Extract the [X, Y] coordinate from the center of the cell holding the provided text.  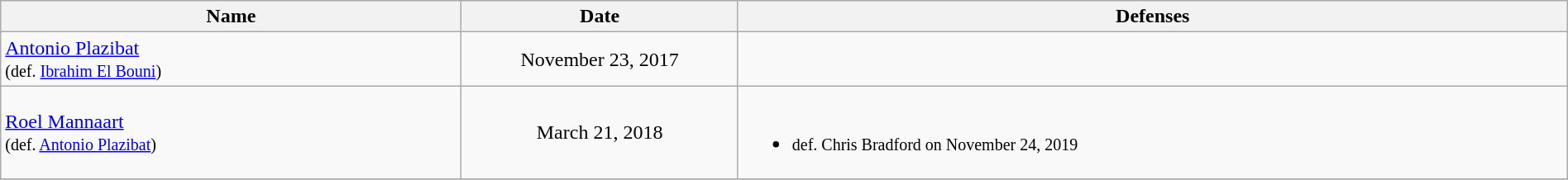
Antonio Plazibat (def. Ibrahim El Bouni) [232, 59]
Roel Mannaart (def. Antonio Plazibat) [232, 132]
Date [600, 17]
def. Chris Bradford on November 24, 2019 [1153, 132]
Defenses [1153, 17]
November 23, 2017 [600, 59]
Name [232, 17]
March 21, 2018 [600, 132]
